Provide the (X, Y) coordinate of the cell's center where the given text is located.  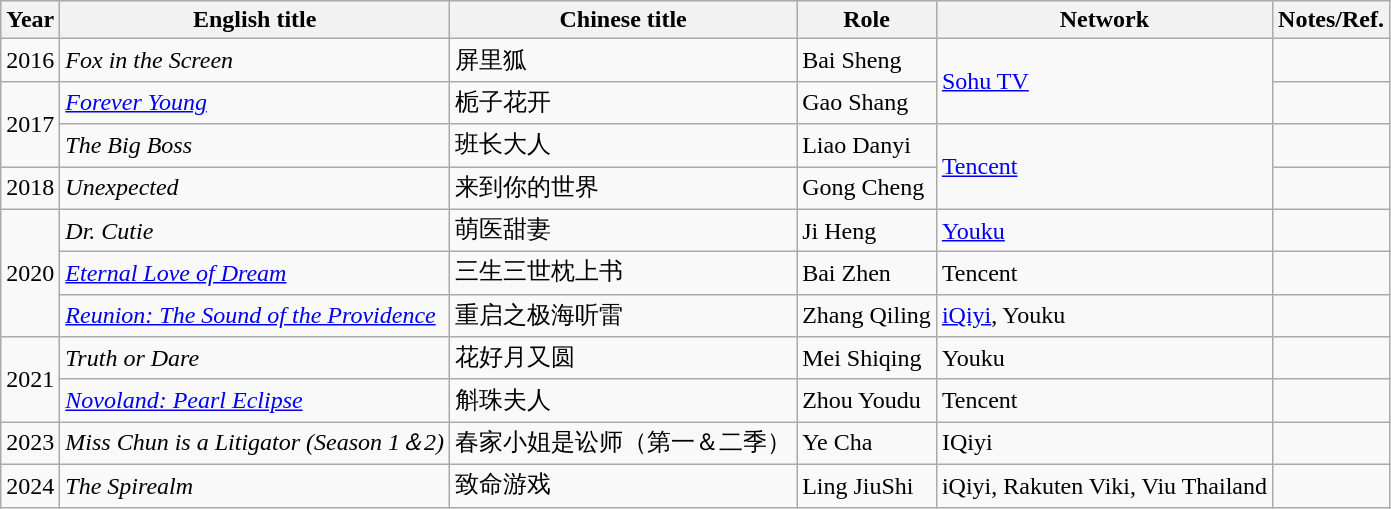
屏里狐 (624, 60)
iQiyi, Rakuten Viki, Viu Thailand (1104, 486)
Fox in the Screen (255, 60)
班长大人 (624, 146)
2018 (30, 188)
2023 (30, 444)
2021 (30, 380)
Forever Young (255, 102)
春家小姐是讼师（第一＆二季） (624, 444)
The Big Boss (255, 146)
栀子花开 (624, 102)
2020 (30, 273)
Notes/Ref. (1332, 20)
Chinese title (624, 20)
2016 (30, 60)
Network (1104, 20)
Bai Zhen (867, 274)
Gong Cheng (867, 188)
重启之极海听雷 (624, 316)
Gao Shang (867, 102)
斛珠夫人 (624, 400)
Role (867, 20)
Novoland: Pearl Eclipse (255, 400)
Ji Heng (867, 230)
iQiyi, Youku (1104, 316)
Liao Danyi (867, 146)
Reunion: The Sound of the Providence (255, 316)
The Spirealm (255, 486)
来到你的世界 (624, 188)
Dr. Cutie (255, 230)
致命游戏 (624, 486)
Zhou Youdu (867, 400)
2017 (30, 124)
Miss Chun is a Litigator (Season 1＆2) (255, 444)
Bai Sheng (867, 60)
三生三世枕上书 (624, 274)
Truth or Dare (255, 358)
Year (30, 20)
English title (255, 20)
Sohu TV (1104, 82)
IQiyi (1104, 444)
Zhang Qiling (867, 316)
Ye Cha (867, 444)
Unexpected (255, 188)
Eternal Love of Dream (255, 274)
2024 (30, 486)
花好月又圆 (624, 358)
Ling JiuShi (867, 486)
萌医甜妻 (624, 230)
Mei Shiqing (867, 358)
